Output the [X, Y] coordinate of the center of the cell containing the given text.  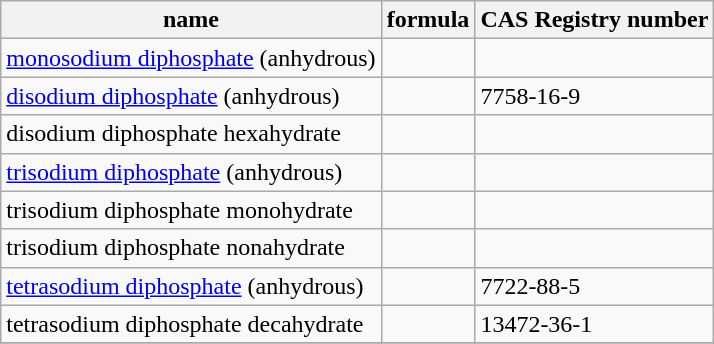
name [191, 20]
7758-16-9 [594, 96]
tetrasodium diphosphate decahydrate [191, 324]
disodium diphosphate (anhydrous) [191, 96]
trisodium diphosphate (anhydrous) [191, 172]
formula [428, 20]
disodium diphosphate hexahydrate [191, 134]
monosodium diphosphate (anhydrous) [191, 58]
CAS Registry number [594, 20]
tetrasodium diphosphate (anhydrous) [191, 286]
trisodium diphosphate monohydrate [191, 210]
7722-88-5 [594, 286]
13472-36-1 [594, 324]
trisodium diphosphate nonahydrate [191, 248]
